Identify which cell holds the provided text, then report its [x, y] central coordinate. 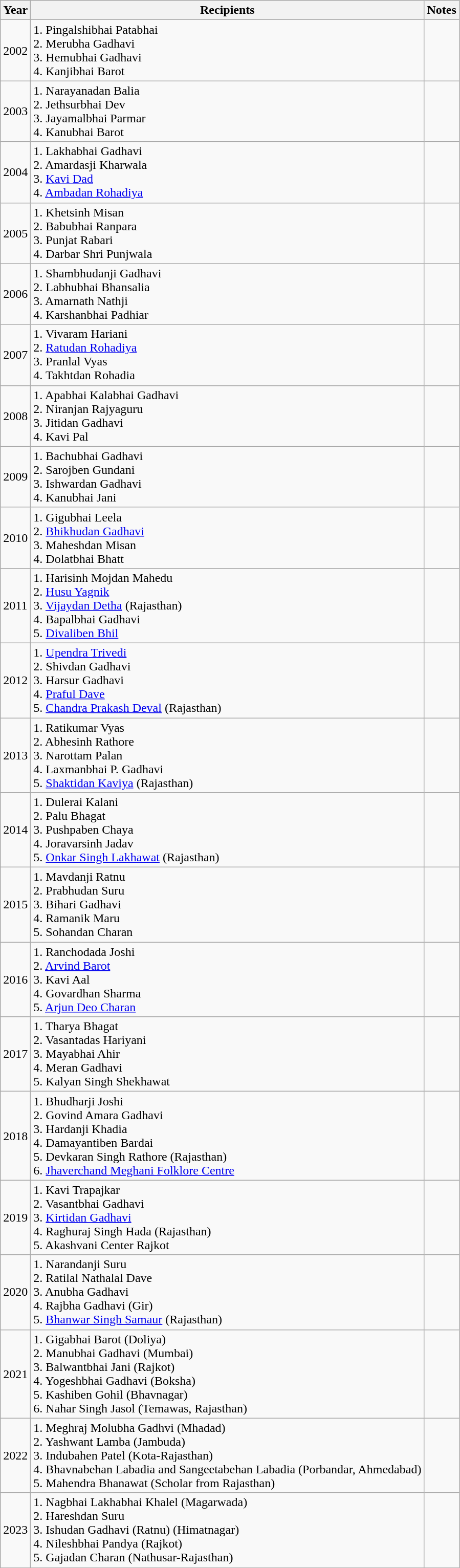
2016 [15, 979]
1. Ratikumar Vyas2. Abhesinh Rathore3. Narottam Palan4. Laxmanbhai P. Gadhavi5. Shaktidan Kaviya (Rajasthan) [227, 755]
2009 [15, 477]
1. Vivaram Hariani2. Ratudan Rohadiya3. Pranlal Vyas4. Takhtdan Rohadia [227, 355]
2014 [15, 830]
2012 [15, 680]
1. Mavdanji Ratnu2. Prabhudan Suru3. Bihari Gadhavi4. Ramanik Maru5. Sohandan Charan [227, 905]
1. Pingalshibhai Patabhai2. Merubha Gadhavi3. Hemubhai Gadhavi4. Kanjibhai Barot [227, 50]
1. Bachubhai Gadhavi2. Sarojben Gundani3. Ishwardan Gadhavi4. Kanubhai Jani [227, 477]
2007 [15, 355]
1. Dulerai Kalani2. Palu Bhagat3. Pushpaben Chaya4. Joravarsinh Jadav5. Onkar Singh Lakhawat (Rajasthan) [227, 830]
1. Harisinh Mojdan Mahedu2. Husu Yagnik3. Vijaydan Detha (Rajasthan)4. Bapalbhai Gadhavi5. Divaliben Bhil [227, 605]
1. Kavi Trapajkar2. Vasantbhai Gadhavi3. Kirtidan Gadhavi4. Raghuraj Singh Hada (Rajasthan)5. Akashvani Center Rajkot [227, 1217]
2019 [15, 1217]
2005 [15, 233]
2013 [15, 755]
2008 [15, 416]
1. Ranchodada Joshi2. Arvind Barot3. Kavi Aal4. Govardhan Sharma5. Arjun Deo Charan [227, 979]
1. Narayanadan Balia2. Jethsurbhai Dev3. Jayamalbhai Parmar4. Kanubhai Barot [227, 112]
2002 [15, 50]
2006 [15, 294]
Recipients [227, 10]
1. Tharya Bhagat2. Vasantadas Hariyani3. Mayabhai Ahir4. Meran Gadhavi5. Kalyan Singh Shekhawat [227, 1054]
2004 [15, 172]
2021 [15, 1374]
2020 [15, 1292]
2017 [15, 1054]
Year [15, 10]
2023 [15, 1530]
2003 [15, 112]
1. Lakhabhai Gadhavi2. Amardasji Kharwala3. Kavi Dad4. Ambadan Rohadiya [227, 172]
1. Apabhai Kalabhai Gadhavi2. Niranjan Rajyaguru3. Jitidan Gadhavi4. Kavi Pal [227, 416]
2022 [15, 1455]
1. Upendra Trivedi2. Shivdan Gadhavi3. Harsur Gadhavi4. Praful Dave5. Chandra Prakash Deval (Rajasthan) [227, 680]
1. Gigubhai Leela2. Bhikhudan Gadhavi3. Maheshdan Misan4. Dolatbhai Bhatt [227, 537]
2010 [15, 537]
2018 [15, 1136]
Notes [442, 10]
1. Shambhudanji Gadhavi2. Labhubhai Bhansalia3. Amarnath Nathji4. Karshanbhai Padhiar [227, 294]
1. Khetsinh Misan2. Babubhai Ranpara3. Punjat Rabari4. Darbar Shri Punjwala [227, 233]
2015 [15, 905]
2011 [15, 605]
1. Narandanji Suru2. Ratilal Nathalal Dave3. Anubha Gadhavi4. Rajbha Gadhavi (Gir)5. Bhanwar Singh Samaur (Rajasthan) [227, 1292]
